Return the [X, Y] coordinate for the center point of the cell that contains the specified text.  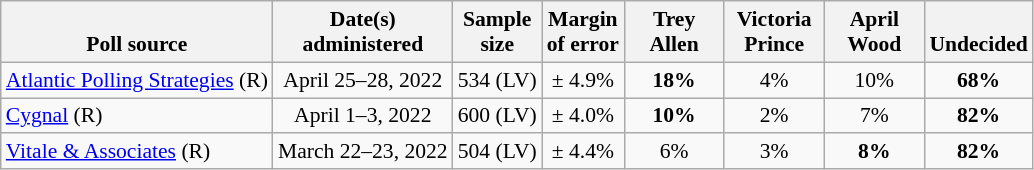
April 1–3, 2022 [363, 116]
504 (LV) [498, 152]
± 4.4% [583, 152]
600 (LV) [498, 116]
Cygnal (R) [137, 116]
4% [774, 80]
Marginof error [583, 32]
AprilWood [874, 32]
18% [674, 80]
68% [978, 80]
TreyAllen [674, 32]
± 4.9% [583, 80]
Samplesize [498, 32]
Atlantic Polling Strategies (R) [137, 80]
2% [774, 116]
± 4.0% [583, 116]
3% [774, 152]
Vitale & Associates (R) [137, 152]
April 25–28, 2022 [363, 80]
8% [874, 152]
Date(s)administered [363, 32]
534 (LV) [498, 80]
Undecided [978, 32]
7% [874, 116]
March 22–23, 2022 [363, 152]
Poll source [137, 32]
VictoriaPrince [774, 32]
6% [674, 152]
